Pinpoint the cell where the given text exists, returning its [X, Y] midpoint coordinate. 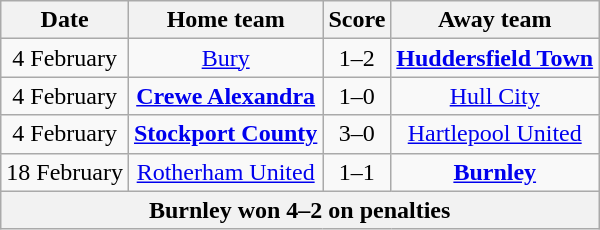
Date [65, 20]
Stockport County [225, 134]
Rotherham United [225, 172]
Hartlepool United [495, 134]
Score [357, 20]
Burnley won 4–2 on penalties [300, 210]
Bury [225, 58]
1–2 [357, 58]
18 February [65, 172]
Home team [225, 20]
3–0 [357, 134]
Huddersfield Town [495, 58]
Away team [495, 20]
Crewe Alexandra [225, 96]
Burnley [495, 172]
1–0 [357, 96]
Hull City [495, 96]
1–1 [357, 172]
